Extract the (X, Y) coordinate from the center of the cell holding the provided text.  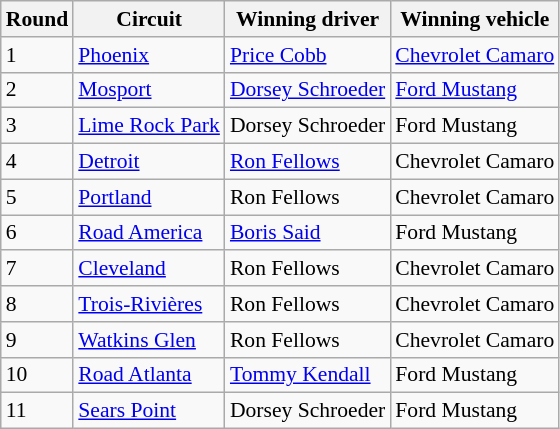
1 (38, 55)
4 (38, 162)
Winning vehicle (474, 19)
9 (38, 340)
6 (38, 233)
3 (38, 126)
Lime Rock Park (149, 126)
Phoenix (149, 55)
Road America (149, 233)
Mosport (149, 90)
Sears Point (149, 411)
10 (38, 375)
7 (38, 269)
Road Atlanta (149, 375)
5 (38, 197)
Circuit (149, 19)
Boris Said (308, 233)
Trois-Rivières (149, 304)
Detroit (149, 162)
2 (38, 90)
Price Cobb (308, 55)
8 (38, 304)
11 (38, 411)
Portland (149, 197)
Cleveland (149, 269)
Tommy Kendall (308, 375)
Round (38, 19)
Watkins Glen (149, 340)
Winning driver (308, 19)
